For the text-containing cell, return its midpoint in [x, y] coordinate format. 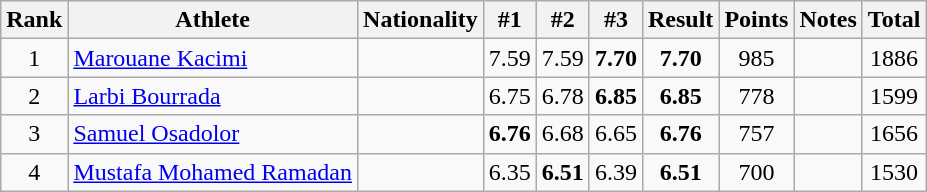
985 [756, 58]
4 [34, 172]
6.75 [510, 96]
1886 [894, 58]
1656 [894, 134]
6.65 [616, 134]
Total [894, 20]
757 [756, 134]
6.35 [510, 172]
6.78 [562, 96]
778 [756, 96]
#2 [562, 20]
Notes [828, 20]
2 [34, 96]
#1 [510, 20]
Samuel Osadolor [213, 134]
Nationality [421, 20]
#3 [616, 20]
Marouane Kacimi [213, 58]
Larbi Bourrada [213, 96]
Athlete [213, 20]
Mustafa Mohamed Ramadan [213, 172]
Rank [34, 20]
6.68 [562, 134]
1 [34, 58]
6.39 [616, 172]
3 [34, 134]
1530 [894, 172]
Points [756, 20]
1599 [894, 96]
Result [680, 20]
700 [756, 172]
